Search for the cell housing the specified text and yield its (x, y) center coordinate. 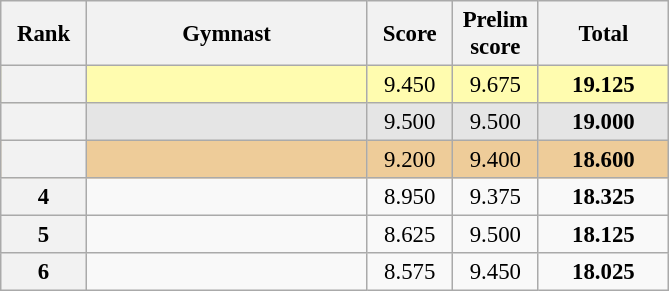
9.675 (496, 85)
8.950 (410, 197)
Prelim score (496, 34)
9.200 (410, 160)
Total (604, 34)
Gymnast (226, 34)
9.450 (410, 85)
9.375 (496, 197)
18.125 (604, 235)
4 (44, 197)
18.325 (604, 197)
8.625 (410, 235)
18.600 (604, 160)
5 (44, 235)
9.400 (496, 160)
19.125 (604, 85)
Score (410, 34)
Rank (44, 34)
19.000 (604, 122)
